Output the (X, Y) coordinate of the center of the cell containing the given text.  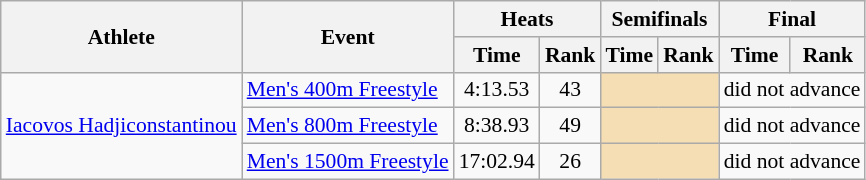
Men's 800m Freestyle (348, 126)
Heats (528, 19)
4:13.53 (497, 90)
43 (570, 90)
26 (570, 162)
Men's 400m Freestyle (348, 90)
49 (570, 126)
Men's 1500m Freestyle (348, 162)
Final (792, 19)
Semifinals (659, 19)
Event (348, 36)
17:02.94 (497, 162)
Athlete (122, 36)
8:38.93 (497, 126)
Iacovos Hadjiconstantinou (122, 126)
